Return [X, Y] of the center of cell containing provided text 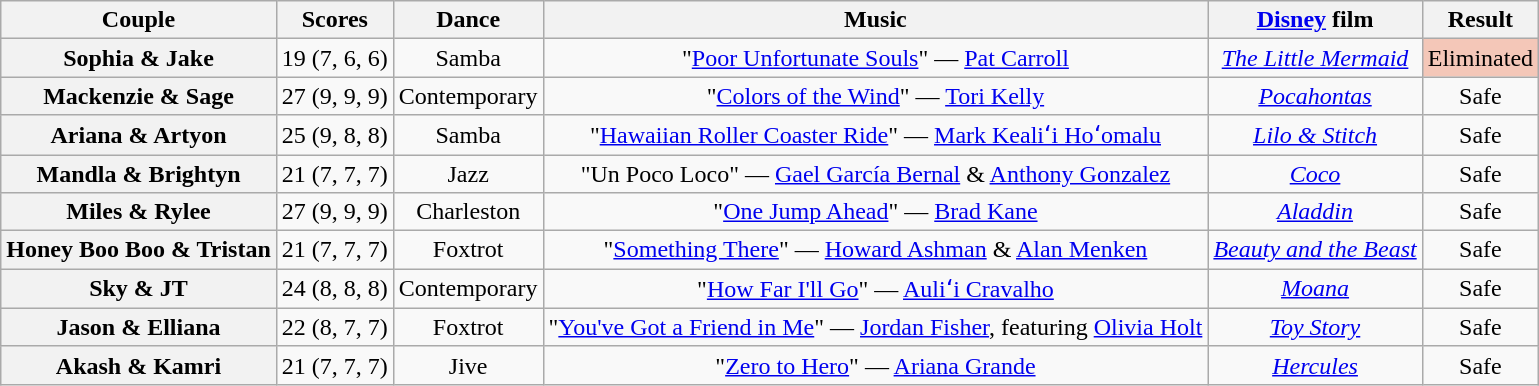
Lilo & Stitch [1315, 135]
Aladdin [1315, 212]
Disney film [1315, 20]
Scores [334, 20]
19 (7, 6, 6) [334, 58]
Sophia & Jake [139, 58]
Akash & Kamri [139, 365]
Mackenzie & Sage [139, 96]
Result [1480, 20]
"Something There" — Howard Ashman & Alan Menken [876, 250]
Miles & Rylee [139, 212]
"How Far I'll Go" — Auliʻi Cravalho [876, 289]
Dance [468, 20]
Jason & Elliana [139, 327]
Couple [139, 20]
Honey Boo Boo & Tristan [139, 250]
"Colors of the Wind" — Tori Kelly [876, 96]
Toy Story [1315, 327]
Pocahontas [1315, 96]
Jive [468, 365]
Jazz [468, 173]
Charleston [468, 212]
The Little Mermaid [1315, 58]
"Poor Unfortunate Souls" — Pat Carroll [876, 58]
24 (8, 8, 8) [334, 289]
Ariana & Artyon [139, 135]
25 (9, 8, 8) [334, 135]
22 (8, 7, 7) [334, 327]
"You've Got a Friend in Me" — Jordan Fisher, featuring Olivia Holt [876, 327]
"Zero to Hero" — Ariana Grande [876, 365]
"Hawaiian Roller Coaster Ride" — Mark Kealiʻi Hoʻomalu [876, 135]
Moana [1315, 289]
Eliminated [1480, 58]
"One Jump Ahead" — Brad Kane [876, 212]
Coco [1315, 173]
Music [876, 20]
Beauty and the Beast [1315, 250]
Sky & JT [139, 289]
Hercules [1315, 365]
Mandla & Brightyn [139, 173]
"Un Poco Loco" — Gael García Bernal & Anthony Gonzalez [876, 173]
